Locate the cell with the specified text and output its [X, Y] center coordinate. 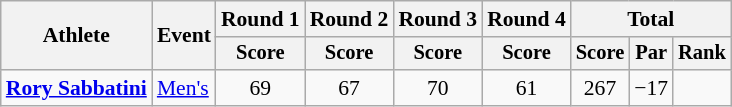
Men's [184, 88]
67 [350, 88]
Round 2 [350, 19]
Rank [702, 54]
Round 1 [260, 19]
267 [600, 88]
Round 3 [438, 19]
Par [651, 54]
−17 [651, 88]
Total [651, 19]
Round 4 [526, 19]
Rory Sabbatini [76, 88]
Athlete [76, 36]
70 [438, 88]
Event [184, 36]
61 [526, 88]
69 [260, 88]
